Scan for the cell matching the given text and deliver its [x, y] coordinate at center. 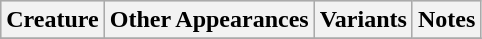
Other Appearances [209, 20]
Notes [446, 20]
Creature [52, 20]
Variants [363, 20]
